Pinpoint the cell where the given text exists, returning its (x, y) midpoint coordinate. 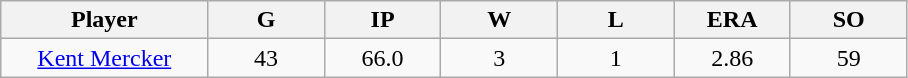
W (500, 20)
Kent Mercker (104, 58)
G (266, 20)
3 (500, 58)
66.0 (382, 58)
43 (266, 58)
ERA (732, 20)
SO (848, 20)
Player (104, 20)
59 (848, 58)
2.86 (732, 58)
1 (616, 58)
IP (382, 20)
L (616, 20)
